Locate the cell with the specified text and output its [X, Y] center coordinate. 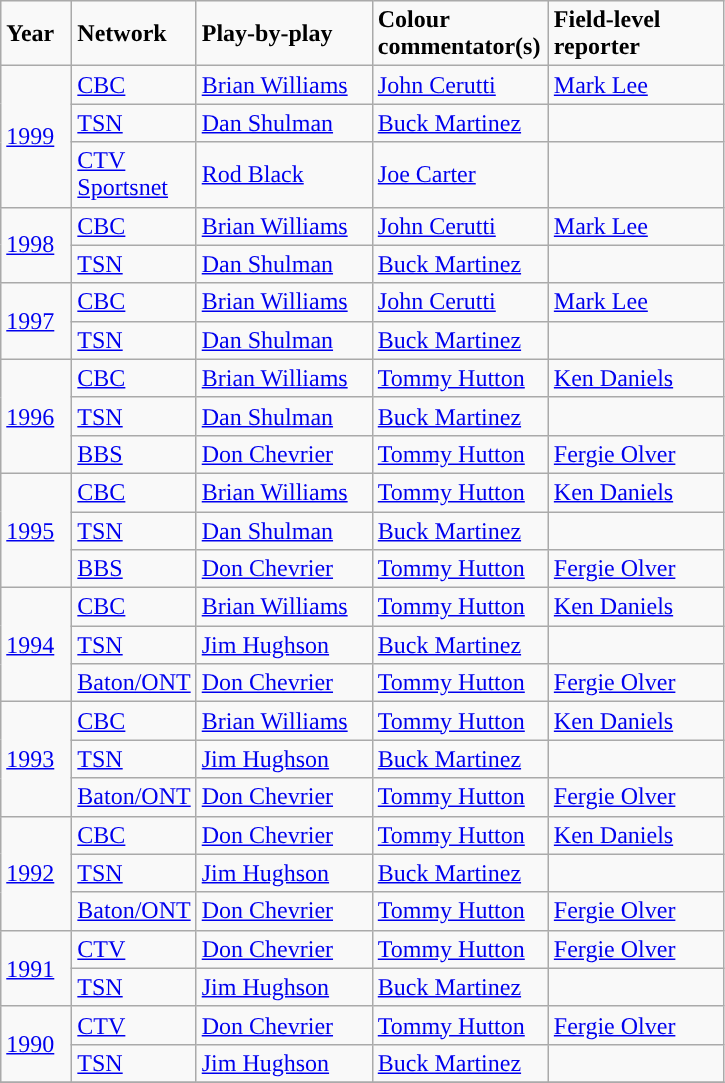
1990 [36, 1044]
1998 [36, 245]
1997 [36, 321]
Network [134, 34]
Play-by-play [284, 34]
1991 [36, 968]
CTV Sportsnet [134, 174]
Field-level reporter [636, 34]
1995 [36, 530]
1999 [36, 136]
1993 [36, 759]
Joe Carter [460, 174]
1996 [36, 416]
Rod Black [284, 174]
1994 [36, 645]
Colour commentator(s) [460, 34]
Year [36, 34]
1992 [36, 873]
